Find where the given text appears and provide that cell's center as (X, Y) coordinate. 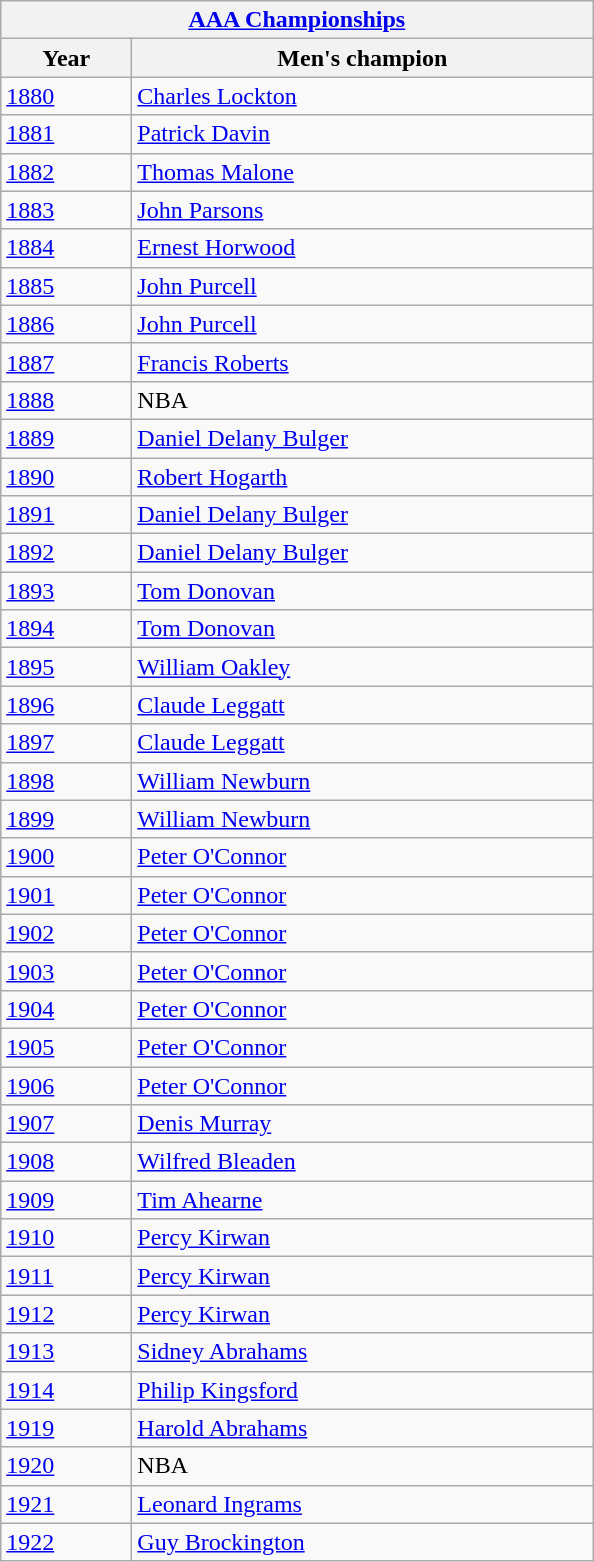
1906 (66, 1085)
Patrick Davin (362, 134)
1888 (66, 400)
1910 (66, 1238)
1908 (66, 1162)
1904 (66, 1009)
1907 (66, 1124)
Denis Murray (362, 1124)
1899 (66, 819)
1889 (66, 438)
Leonard Ingrams (362, 1504)
1909 (66, 1200)
Thomas Malone (362, 172)
Harold Abrahams (362, 1428)
1905 (66, 1047)
1891 (66, 515)
1882 (66, 172)
1900 (66, 857)
1886 (66, 324)
1897 (66, 743)
1893 (66, 591)
1901 (66, 895)
1887 (66, 362)
1903 (66, 971)
Year (66, 58)
William Oakley (362, 667)
John Parsons (362, 210)
1883 (66, 210)
1919 (66, 1428)
1898 (66, 781)
AAA Championships (297, 20)
Men's champion (362, 58)
Wilfred Bleaden (362, 1162)
Guy Brockington (362, 1542)
1914 (66, 1390)
1911 (66, 1276)
Ernest Horwood (362, 248)
1912 (66, 1314)
1922 (66, 1542)
1913 (66, 1352)
1895 (66, 667)
1880 (66, 96)
Sidney Abrahams (362, 1352)
1881 (66, 134)
1892 (66, 553)
1884 (66, 248)
1920 (66, 1466)
1902 (66, 933)
Robert Hogarth (362, 477)
1921 (66, 1504)
Charles Lockton (362, 96)
1894 (66, 629)
Francis Roberts (362, 362)
1896 (66, 705)
1890 (66, 477)
Tim Ahearne (362, 1200)
1885 (66, 286)
Philip Kingsford (362, 1390)
